Pinpoint the cell where the given text exists, returning its [x, y] midpoint coordinate. 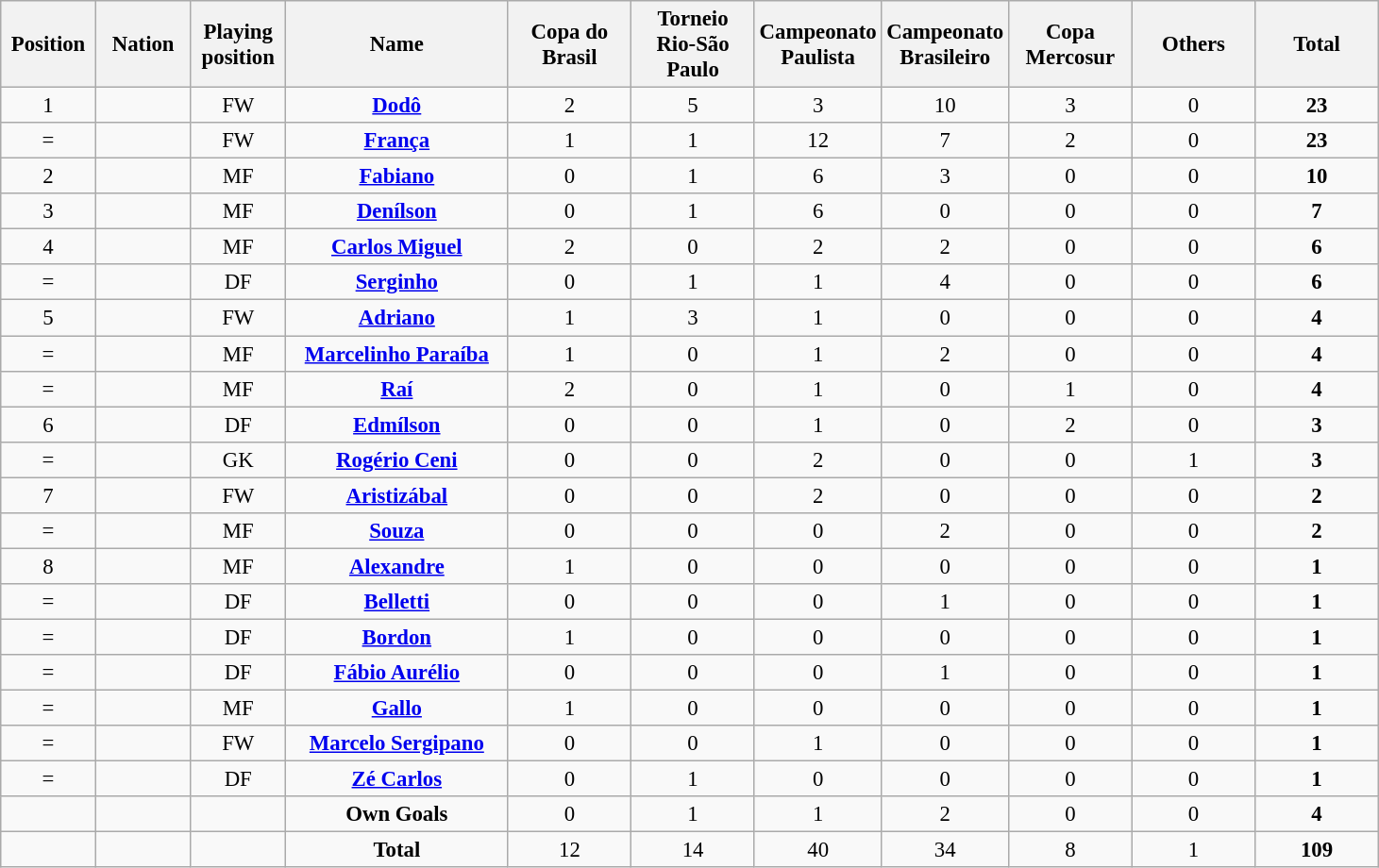
Playing position [238, 44]
Bordon [397, 637]
Belletti [397, 602]
Fabiano [397, 176]
Denílson [397, 211]
Raí [397, 389]
GK [238, 459]
Others [1193, 44]
Position [49, 44]
Marcelinho Paraíba [397, 354]
Dodô [397, 106]
Own Goals [397, 814]
40 [817, 850]
Serginho [397, 282]
Copa do Brasil [570, 44]
França [397, 141]
Rogério Ceni [397, 459]
Gallo [397, 709]
Zé Carlos [397, 779]
109 [1318, 850]
Edmílson [397, 425]
Copa Mercosur [1070, 44]
Campeonato Paulista [817, 44]
14 [693, 850]
Nation [143, 44]
Aristizábal [397, 495]
Adriano [397, 318]
34 [946, 850]
Marcelo Sergipano [397, 743]
Torneio Rio-São Paulo [693, 44]
Name [397, 44]
Campeonato Brasileiro [946, 44]
Souza [397, 531]
Carlos Miguel [397, 247]
Fábio Aurélio [397, 673]
Alexandre [397, 566]
